Determine the (X, Y) coordinate at the center of the cell enclosing the given text.  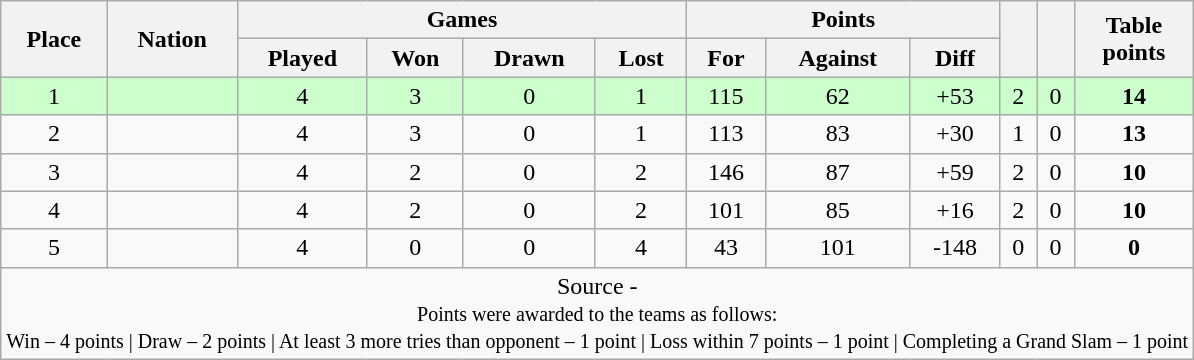
Won (415, 58)
Diff (954, 58)
Tablepoints (1134, 39)
Nation (172, 39)
For (726, 58)
Lost (640, 58)
5 (54, 248)
+53 (954, 96)
Place (54, 39)
Games (462, 20)
113 (726, 134)
14 (1134, 96)
+59 (954, 172)
Points (844, 20)
146 (726, 172)
+16 (954, 210)
115 (726, 96)
83 (838, 134)
Played (302, 58)
13 (1134, 134)
43 (726, 248)
Drawn (529, 58)
87 (838, 172)
-148 (954, 248)
85 (838, 210)
Against (838, 58)
62 (838, 96)
+30 (954, 134)
